Find where the given text appears and provide that cell's center as [X, Y] coordinate. 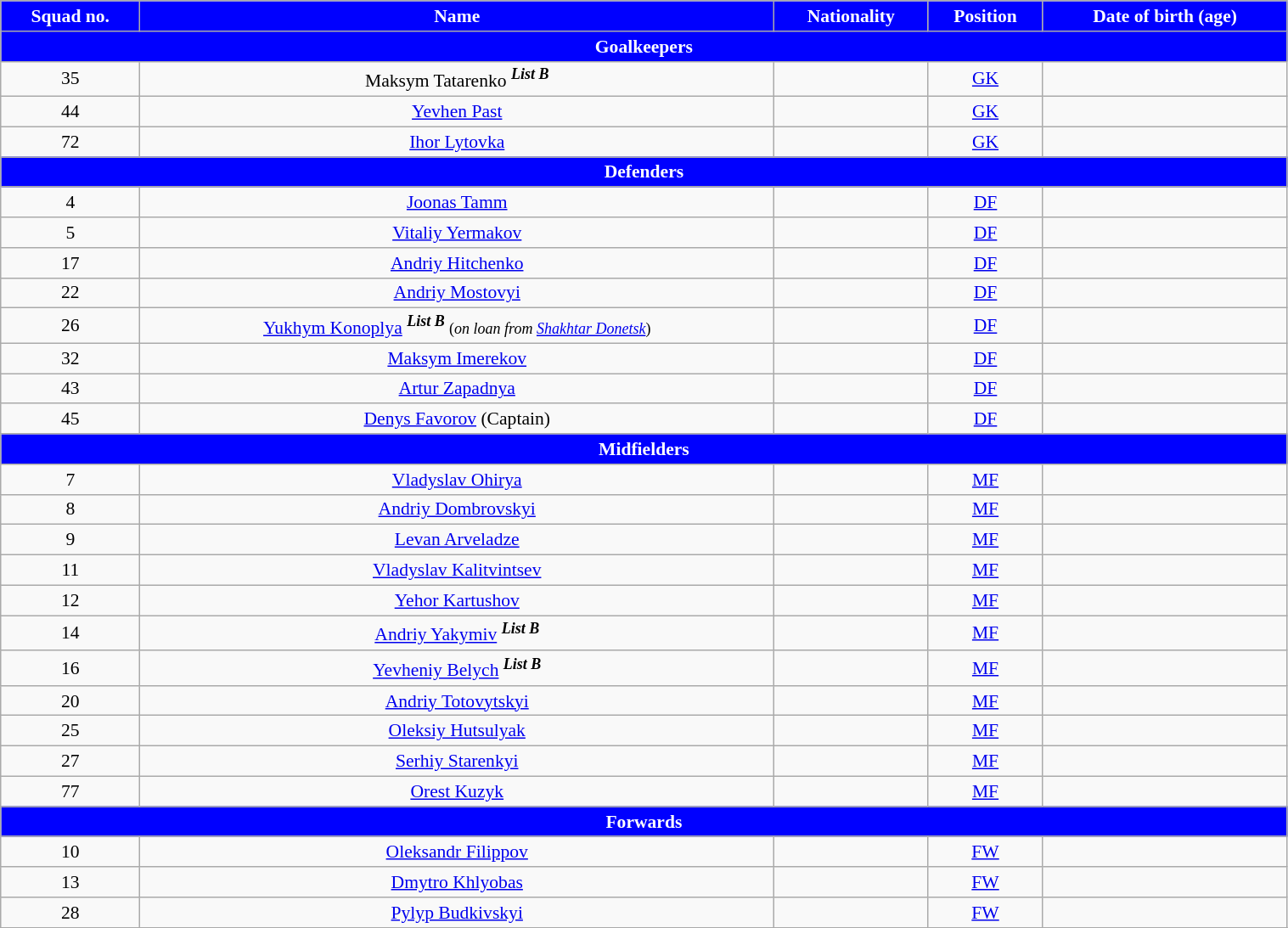
8 [70, 510]
Yevheniy Belych List B [457, 667]
27 [70, 762]
Yevhen Past [457, 112]
Joonas Tamm [457, 203]
Dmytro Khlyobas [457, 882]
Yehor Kartushov [457, 600]
10 [70, 852]
Vladyslav Kalitvintsev [457, 571]
16 [70, 667]
Maksym Tatarenko List B [457, 78]
Serhiy Starenkyi [457, 762]
11 [70, 571]
45 [70, 419]
Date of birth (age) [1165, 16]
32 [70, 358]
35 [70, 78]
Squad no. [70, 16]
Defenders [644, 172]
25 [70, 731]
20 [70, 701]
Yukhym Konoplya List B (on loan from Shakhtar Donetsk) [457, 326]
Orest Kuzyk [457, 792]
Vladyslav Ohirya [457, 480]
26 [70, 326]
72 [70, 142]
Andriy Dombrovskyi [457, 510]
Goalkeepers [644, 47]
22 [70, 293]
Andriy Yakymiv List B [457, 633]
Andriy Mostovyi [457, 293]
17 [70, 263]
44 [70, 112]
Artur Zapadnya [457, 389]
Name [457, 16]
Maksym Imerekov [457, 358]
Ihor Lytovka [457, 142]
Pylyp Budkivskyi [457, 913]
43 [70, 389]
9 [70, 540]
12 [70, 600]
Midfielders [644, 449]
Forwards [644, 822]
4 [70, 203]
77 [70, 792]
Andriy Totovytskyi [457, 701]
Nationality [851, 16]
7 [70, 480]
Oleksiy Hutsulyak [457, 731]
14 [70, 633]
Denys Favorov (Captain) [457, 419]
Position [985, 16]
Vitaliy Yermakov [457, 233]
28 [70, 913]
Oleksandr Filippov [457, 852]
13 [70, 882]
Andriy Hitchenko [457, 263]
Levan Arveladze [457, 540]
5 [70, 233]
